Detect which cell encompasses the target text, then output its (X, Y) center coordinate. 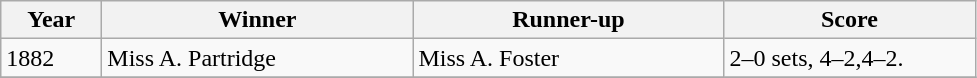
Miss A. Partridge (258, 58)
Winner (258, 20)
Miss A. Foster (568, 58)
1882 (52, 58)
Score (850, 20)
2–0 sets, 4–2,4–2. (850, 58)
Runner-up (568, 20)
Year (52, 20)
